Find where the given text appears and provide that cell's center as [x, y] coordinate. 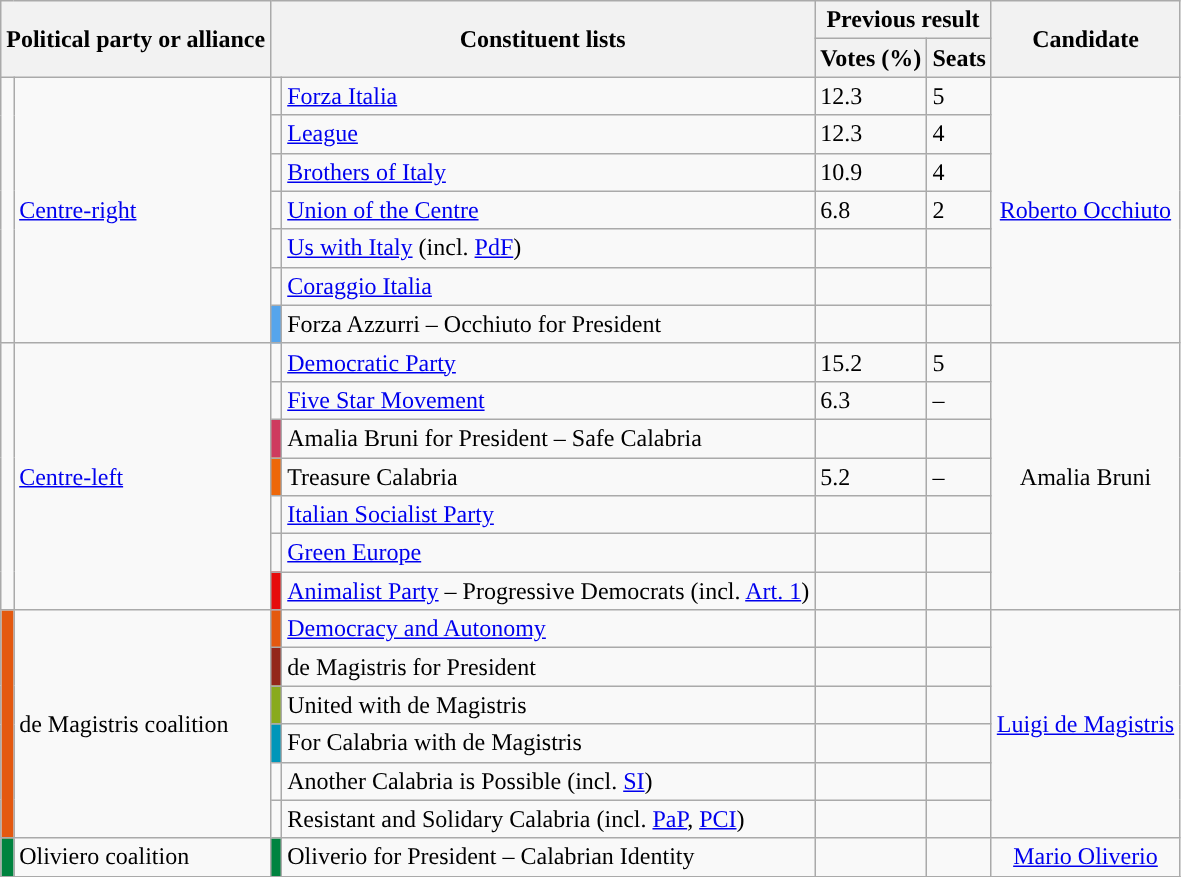
Forza Italia [548, 96]
Brothers of Italy [548, 172]
5.2 [871, 477]
de Magistris for President [548, 667]
Us with Italy (incl. PdF) [548, 248]
United with de Magistris [548, 705]
For Calabria with de Magistris [548, 743]
Previous result [904, 20]
Union of the Centre [548, 210]
Green Europe [548, 553]
Oliverio for President – Calabrian Identity [548, 857]
Another Calabria is Possible (incl. SI) [548, 781]
10.9 [871, 172]
Centre-right [142, 210]
Treasure Calabria [548, 477]
League [548, 134]
Coraggio Italia [548, 286]
Constituent lists [543, 39]
15.2 [871, 362]
Resistant and Solidary Calabria (incl. PaP, PCI) [548, 819]
Roberto Occhiuto [1085, 210]
Five Star Movement [548, 400]
Votes (%) [871, 58]
Italian Socialist Party [548, 515]
de Magistris coalition [142, 724]
Amalia Bruni [1085, 476]
Seats [959, 58]
Luigi de Magistris [1085, 724]
6.8 [871, 210]
Democracy and Autonomy [548, 629]
2 [959, 210]
Oliviero coalition [142, 857]
Mario Oliverio [1085, 857]
Democratic Party [548, 362]
Amalia Bruni for President – Safe Calabria [548, 438]
Animalist Party – Progressive Democrats (incl. Art. 1) [548, 591]
Candidate [1085, 39]
Forza Azzurri – Occhiuto for President [548, 324]
Centre-left [142, 476]
Political party or alliance [136, 39]
6.3 [871, 400]
